Scan for the cell matching the given text and deliver its [x, y] coordinate at center. 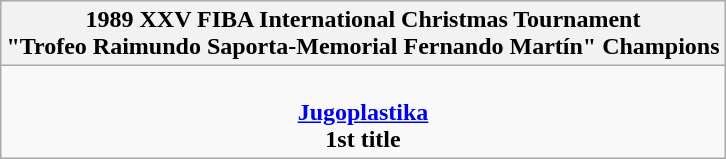
1989 XXV FIBA International Christmas Tournament"Trofeo Raimundo Saporta-Memorial Fernando Martín" Champions [363, 34]
Jugoplastika1st title [363, 112]
